Output the (X, Y) coordinate of the center of the cell containing the given text.  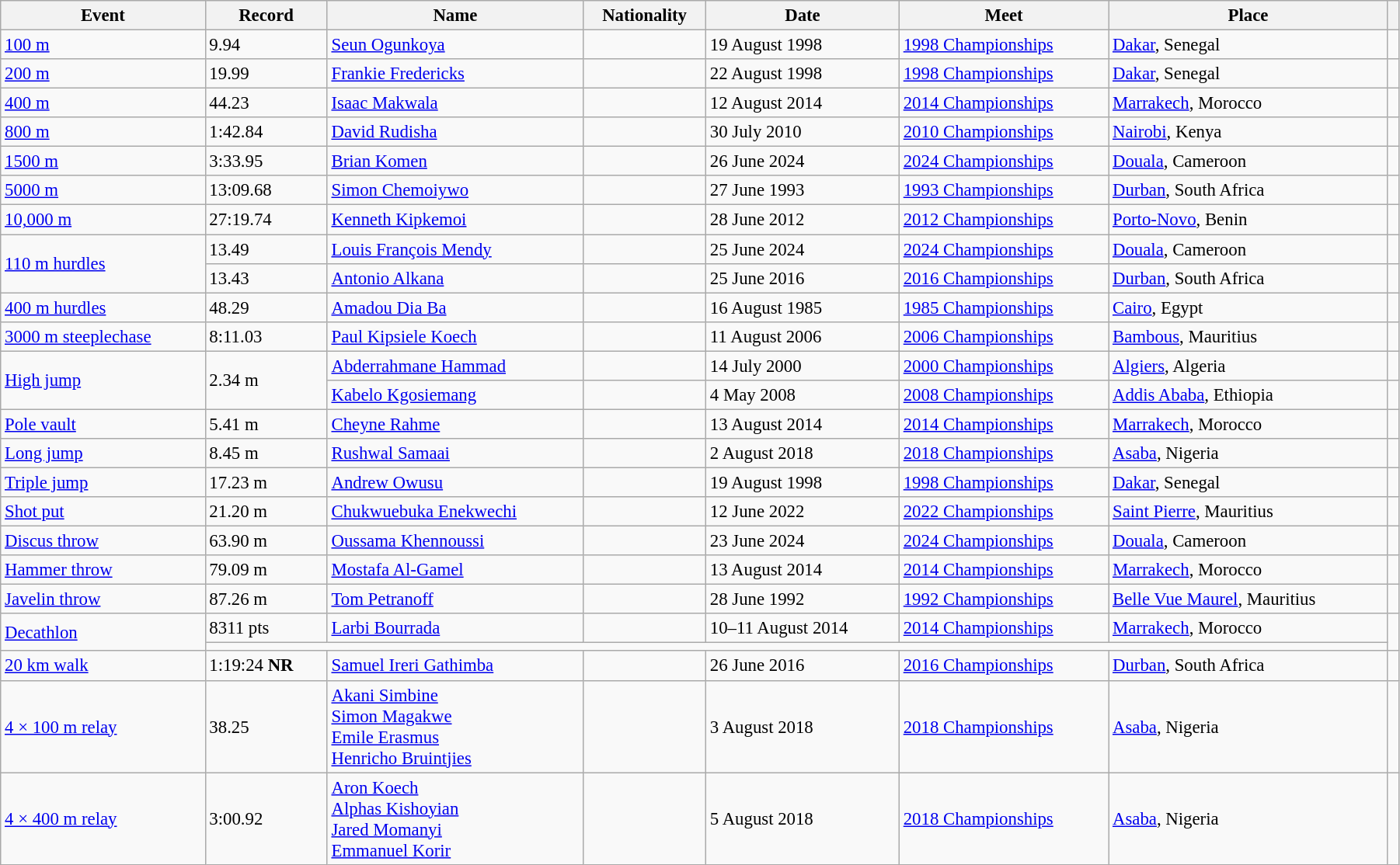
2008 Championships (1004, 395)
1500 m (103, 162)
16 August 1985 (803, 307)
Pole vault (103, 424)
Isaac Makwala (455, 103)
3:00.92 (266, 818)
800 m (103, 132)
Simon Chemoiywo (455, 190)
23 June 2024 (803, 541)
11 August 2006 (803, 336)
400 m hurdles (103, 307)
2012 Championships (1004, 220)
Kabelo Kgosiemang (455, 395)
Brian Komen (455, 162)
28 June 2012 (803, 220)
22 August 1998 (803, 74)
Discus throw (103, 541)
2006 Championships (1004, 336)
Nairobi, Kenya (1249, 132)
Hammer throw (103, 570)
4 × 400 m relay (103, 818)
13.43 (266, 278)
13:09.68 (266, 190)
Event (103, 16)
87.26 m (266, 599)
2 August 2018 (803, 453)
1993 Championships (1004, 190)
27 June 1993 (803, 190)
48.29 (266, 307)
3:33.95 (266, 162)
Triple jump (103, 482)
Bambous, Mauritius (1249, 336)
27:19.74 (266, 220)
Chukwuebuka Enekwechi (455, 512)
14 July 2000 (803, 366)
110 m hurdles (103, 264)
Andrew Owusu (455, 482)
5.41 m (266, 424)
Nationality (645, 16)
Antonio Alkana (455, 278)
25 June 2024 (803, 249)
Cairo, Egypt (1249, 307)
100 m (103, 45)
30 July 2010 (803, 132)
Rushwal Samaai (455, 453)
Decathlon (103, 632)
Paul Kipsiele Koech (455, 336)
Amadou Dia Ba (455, 307)
26 June 2016 (803, 666)
2000 Championships (1004, 366)
Long jump (103, 453)
38.25 (266, 727)
Place (1249, 16)
Seun Ogunkoya (455, 45)
Tom Petranoff (455, 599)
Aron KoechAlphas KishoyianJared MomanyiEmmanuel Korir (455, 818)
2022 Championships (1004, 512)
Cheyne Rahme (455, 424)
8.45 m (266, 453)
4 × 100 m relay (103, 727)
28 June 1992 (803, 599)
Porto-Novo, Benin (1249, 220)
20 km walk (103, 666)
10,000 m (103, 220)
5000 m (103, 190)
Oussama Khennoussi (455, 541)
8:11.03 (266, 336)
13.49 (266, 249)
1:42.84 (266, 132)
1992 Championships (1004, 599)
2010 Championships (1004, 132)
Meet (1004, 16)
Saint Pierre, Mauritius (1249, 512)
Mostafa Al-Gamel (455, 570)
17.23 m (266, 482)
Algiers, Algeria (1249, 366)
200 m (103, 74)
Louis François Mendy (455, 249)
Larbi Bourrada (455, 628)
19.99 (266, 74)
79.09 m (266, 570)
3 August 2018 (803, 727)
21.20 m (266, 512)
Date (803, 16)
12 June 2022 (803, 512)
Akani SimbineSimon MagakweEmile ErasmusHenricho Bruintjies (455, 727)
Javelin throw (103, 599)
63.90 m (266, 541)
Belle Vue Maurel, Mauritius (1249, 599)
1985 Championships (1004, 307)
8311 pts (266, 628)
5 August 2018 (803, 818)
Addis Ababa, Ethiopia (1249, 395)
10–11 August 2014 (803, 628)
David Rudisha (455, 132)
3000 m steeplechase (103, 336)
Abderrahmane Hammad (455, 366)
1:19:24 NR (266, 666)
Kenneth Kipkemoi (455, 220)
Samuel Ireri Gathimba (455, 666)
Record (266, 16)
High jump (103, 380)
Frankie Fredericks (455, 74)
2.34 m (266, 380)
26 June 2024 (803, 162)
Name (455, 16)
25 June 2016 (803, 278)
12 August 2014 (803, 103)
Shot put (103, 512)
400 m (103, 103)
9.94 (266, 45)
4 May 2008 (803, 395)
44.23 (266, 103)
